Find where the given text appears and provide that cell's center as [x, y] coordinate. 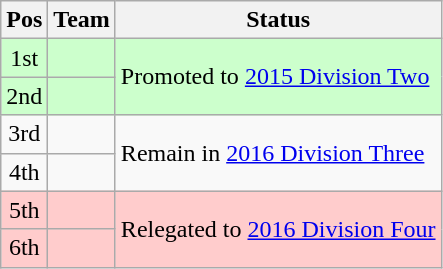
Relegated to 2016 Division Four [278, 229]
2nd [24, 96]
3rd [24, 134]
4th [24, 172]
Team [82, 20]
Status [278, 20]
6th [24, 248]
Promoted to 2015 Division Two [278, 77]
Pos [24, 20]
1st [24, 58]
5th [24, 210]
Remain in 2016 Division Three [278, 153]
